Capture the cell that displays the provided text and extract its (x, y) central coordinate. 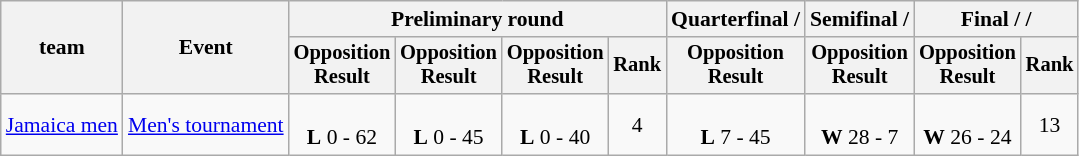
Semifinal / (860, 19)
team (62, 48)
Jamaica men (62, 124)
W 28 - 7 (860, 124)
Event (206, 48)
4 (637, 124)
L 0 - 62 (342, 124)
13 (1050, 124)
Men's tournament (206, 124)
Final / / (996, 19)
W 26 - 24 (968, 124)
L 0 - 45 (448, 124)
L 7 - 45 (736, 124)
L 0 - 40 (556, 124)
Preliminary round (478, 19)
Quarterfinal / (736, 19)
